Capture the cell that displays the provided text and extract its (X, Y) central coordinate. 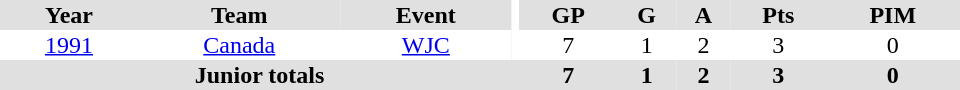
G (646, 15)
Year (69, 15)
Canada (240, 45)
Team (240, 15)
Event (426, 15)
GP (568, 15)
Junior totals (260, 75)
A (704, 15)
1991 (69, 45)
WJC (426, 45)
PIM (893, 15)
Pts (778, 15)
